Output the (X, Y) coordinate of the center of the cell containing the given text.  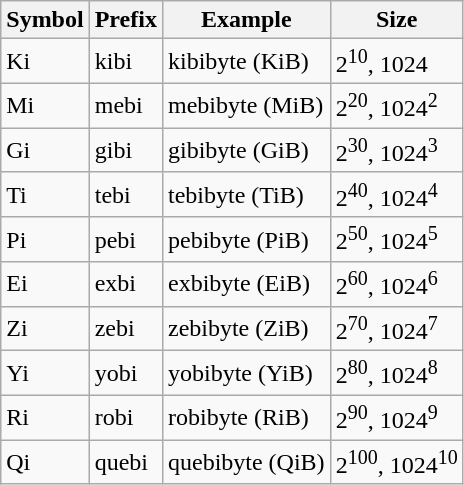
mebi (126, 106)
Pi (45, 240)
270, 10247 (396, 328)
210, 1024 (396, 62)
zebi (126, 328)
240, 10244 (396, 194)
zebibyte (ZiB) (246, 328)
quebi (126, 462)
280, 10248 (396, 374)
Symbol (45, 20)
robi (126, 418)
Size (396, 20)
Mi (45, 106)
mebibyte (MiB) (246, 106)
tebi (126, 194)
Example (246, 20)
kibibyte (KiB) (246, 62)
2100, 102410 (396, 462)
pebibyte (PiB) (246, 240)
Prefix (126, 20)
pebi (126, 240)
exbi (126, 284)
260, 10246 (396, 284)
230, 10243 (396, 150)
290, 10249 (396, 418)
Qi (45, 462)
gibibyte (GiB) (246, 150)
Ki (45, 62)
gibi (126, 150)
yobibyte (YiB) (246, 374)
250, 10245 (396, 240)
tebibyte (TiB) (246, 194)
Gi (45, 150)
Ti (45, 194)
exbibyte (EiB) (246, 284)
Ei (45, 284)
quebibyte (QiB) (246, 462)
Ri (45, 418)
robibyte (RiB) (246, 418)
Zi (45, 328)
220, 10242 (396, 106)
Yi (45, 374)
kibi (126, 62)
yobi (126, 374)
